Capture the cell that displays the provided text and extract its (X, Y) central coordinate. 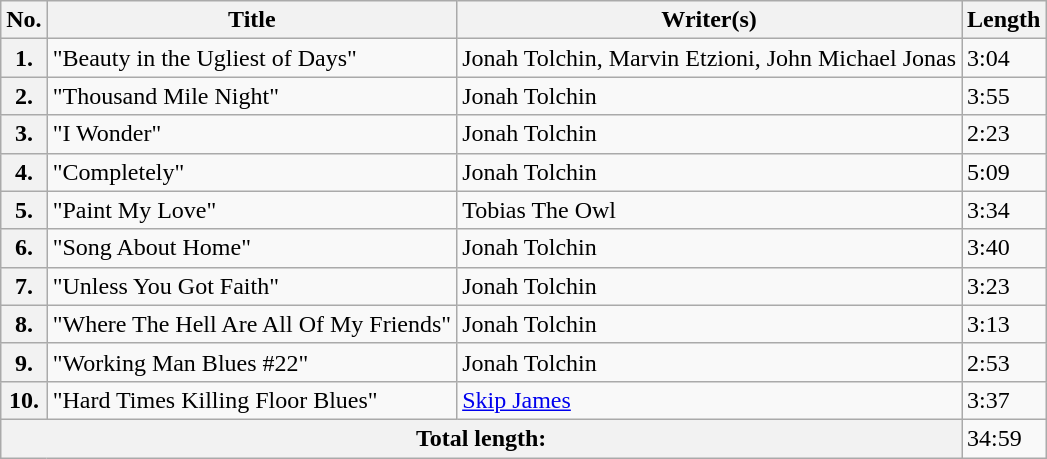
3:55 (1004, 96)
"Beauty in the Ugliest of Days" (252, 58)
3:23 (1004, 286)
Length (1004, 20)
"Where The Hell Are All Of My Friends" (252, 324)
8. (24, 324)
2. (24, 96)
"Working Man Blues #22" (252, 362)
"Completely" (252, 172)
9. (24, 362)
3:34 (1004, 210)
"Hard Times Killing Floor Blues" (252, 400)
34:59 (1004, 438)
3:04 (1004, 58)
Tobias The Owl (710, 210)
Total length: (482, 438)
3:37 (1004, 400)
2:23 (1004, 134)
"Thousand Mile Night" (252, 96)
Jonah Tolchin, Marvin Etzioni, John Michael Jonas (710, 58)
"Song About Home" (252, 248)
Writer(s) (710, 20)
4. (24, 172)
2:53 (1004, 362)
No. (24, 20)
7. (24, 286)
3:13 (1004, 324)
Skip James (710, 400)
3. (24, 134)
5:09 (1004, 172)
6. (24, 248)
3:40 (1004, 248)
1. (24, 58)
"Paint My Love" (252, 210)
"I Wonder" (252, 134)
Title (252, 20)
5. (24, 210)
"Unless You Got Faith" (252, 286)
10. (24, 400)
